Provide the [X, Y] coordinate of the cell's center where the given text is located.  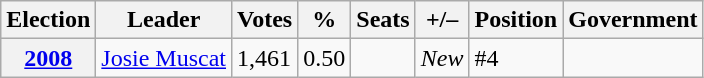
#4 [516, 58]
% [324, 20]
Votes [265, 20]
Election [48, 20]
Leader [164, 20]
Government [633, 20]
New [442, 58]
Seats [383, 20]
1,461 [265, 58]
2008 [48, 58]
Position [516, 20]
Josie Muscat [164, 58]
+/– [442, 20]
0.50 [324, 58]
